Identify which cell holds the provided text, then report its (X, Y) central coordinate. 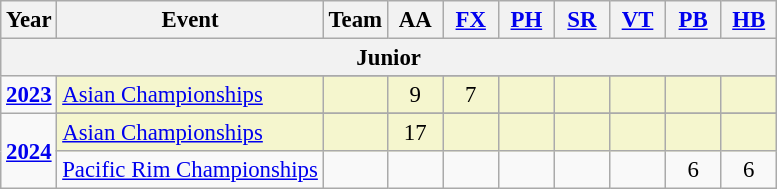
17 (415, 133)
Junior (389, 58)
Pacific Rim Championships (190, 170)
PH (527, 20)
Year (29, 20)
PB (693, 20)
SR (582, 20)
AA (415, 20)
2024 (29, 152)
2023 (29, 95)
VT (638, 20)
HB (749, 20)
Event (190, 20)
Team (355, 20)
9 (415, 95)
FX (471, 20)
7 (471, 95)
